Identify which cell holds the provided text, then report its [x, y] central coordinate. 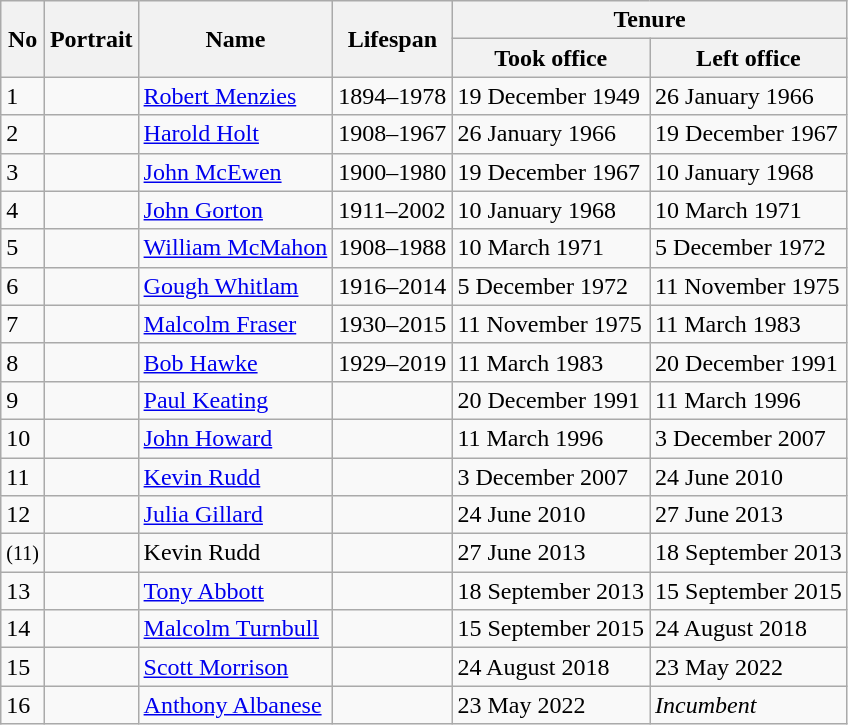
1908–1967 [392, 134]
Bob Hawke [236, 362]
7 [23, 324]
3 [23, 172]
14 [23, 629]
1894–1978 [392, 96]
13 [23, 591]
2 [23, 134]
11 [23, 477]
Scott Morrison [236, 667]
No [23, 39]
Portrait [91, 39]
John Gorton [236, 210]
9 [23, 400]
Took office [551, 58]
8 [23, 362]
Malcolm Fraser [236, 324]
1916–2014 [392, 286]
Incumbent [749, 705]
Name [236, 39]
William McMahon [236, 248]
16 [23, 705]
4 [23, 210]
1 [23, 96]
1911–2002 [392, 210]
19 December 1949 [551, 96]
Gough Whitlam [236, 286]
Anthony Albanese [236, 705]
Tenure [650, 20]
Robert Menzies [236, 96]
Harold Holt [236, 134]
(11) [23, 553]
10 [23, 438]
Malcolm Turnbull [236, 629]
1908–1988 [392, 248]
Julia Gillard [236, 515]
5 [23, 248]
6 [23, 286]
Left office [749, 58]
1900–1980 [392, 172]
1930–2015 [392, 324]
Lifespan [392, 39]
John McEwen [236, 172]
Tony Abbott [236, 591]
1929–2019 [392, 362]
15 [23, 667]
John Howard [236, 438]
12 [23, 515]
Paul Keating [236, 400]
